Scan for the cell matching the given text and deliver its (x, y) coordinate at center. 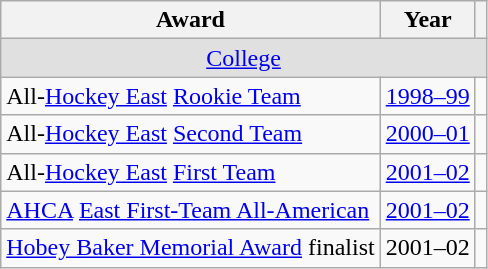
AHCA East First-Team All-American (190, 210)
All-Hockey East First Team (190, 172)
Award (190, 20)
All-Hockey East Second Team (190, 134)
College (244, 58)
Hobey Baker Memorial Award finalist (190, 248)
2000–01 (428, 134)
All-Hockey East Rookie Team (190, 96)
1998–99 (428, 96)
Year (428, 20)
